Determine the [X, Y] coordinate at the center of the cell enclosing the given text.  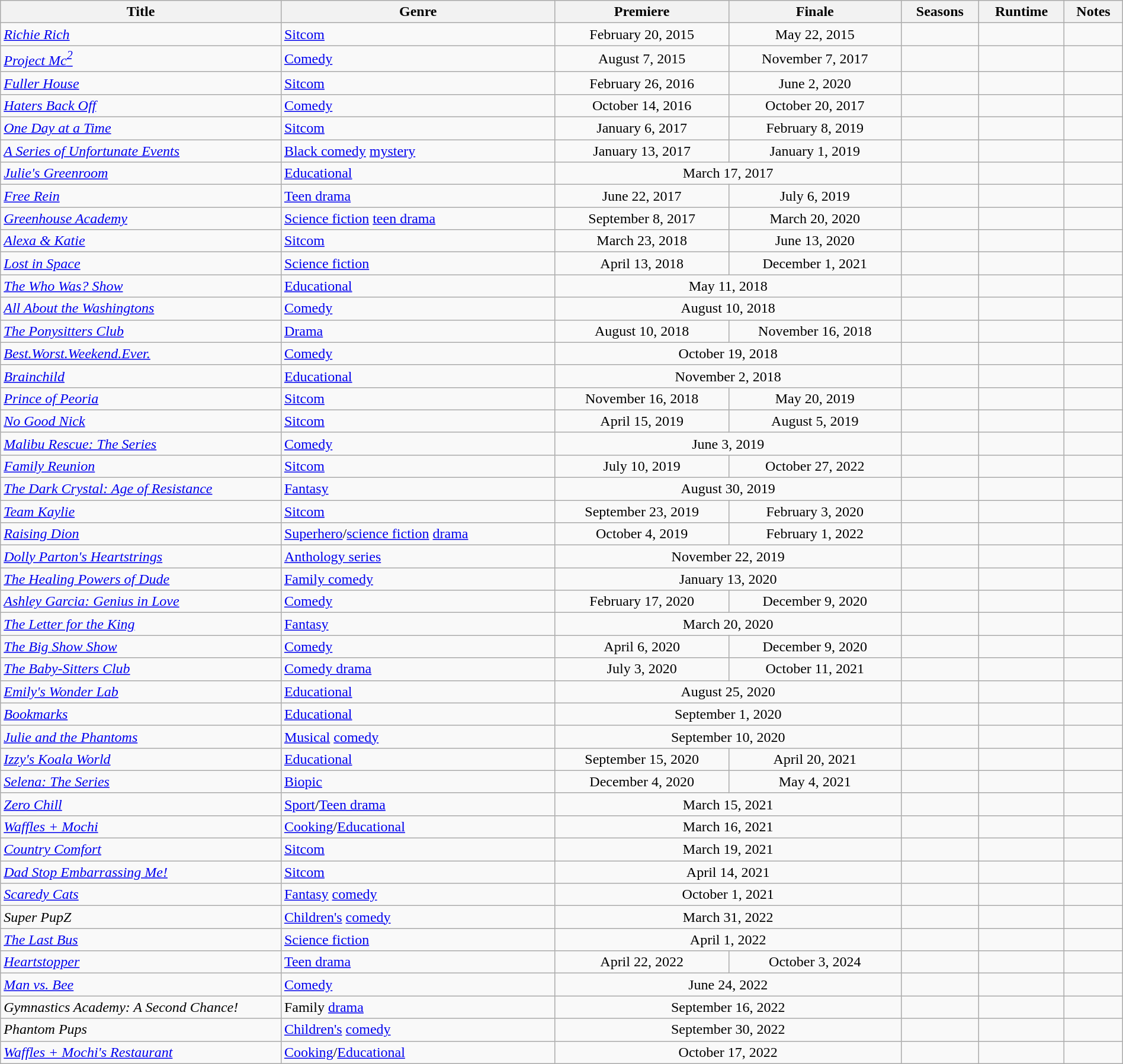
July 6, 2019 [815, 196]
October 1, 2021 [728, 895]
The Dark Crystal: Age of Resistance [141, 489]
Notes [1093, 12]
September 15, 2020 [642, 759]
October 3, 2024 [815, 962]
November 2, 2018 [728, 376]
Phantom Pups [141, 1030]
The Ponysitters Club [141, 331]
Brainchild [141, 376]
Superhero/science fiction drama [418, 534]
Bookmarks [141, 714]
September 10, 2020 [728, 737]
Biopic [418, 782]
October 4, 2019 [642, 534]
May 20, 2019 [815, 398]
March 17, 2017 [728, 173]
October 14, 2016 [642, 105]
August 7, 2015 [642, 59]
May 4, 2021 [815, 782]
Drama [418, 331]
June 3, 2019 [728, 443]
April 15, 2019 [642, 421]
Project Mc2 [141, 59]
March 31, 2022 [728, 917]
Premiere [642, 12]
September 8, 2017 [642, 218]
August 5, 2019 [815, 421]
February 20, 2015 [642, 34]
Emily's Wonder Lab [141, 692]
June 22, 2017 [642, 196]
The Letter for the King [141, 624]
January 6, 2017 [642, 128]
Musical comedy [418, 737]
Family comedy [418, 579]
November 22, 2019 [728, 557]
Alexa & Katie [141, 241]
Country Comfort [141, 850]
Julie's Greenroom [141, 173]
Super PupZ [141, 917]
September 1, 2020 [728, 714]
Runtime [1021, 12]
January 13, 2020 [728, 579]
October 11, 2021 [815, 669]
Best.Worst.Weekend.Ever. [141, 353]
May 11, 2018 [728, 286]
June 13, 2020 [815, 241]
Dad Stop Embarrassing Me! [141, 872]
Title [141, 12]
September 30, 2022 [728, 1030]
March 19, 2021 [728, 850]
October 20, 2017 [815, 105]
July 3, 2020 [642, 669]
The Healing Powers of Dude [141, 579]
February 26, 2016 [642, 83]
April 20, 2021 [815, 759]
Sport/Teen drama [418, 804]
Dolly Parton's Heartstrings [141, 557]
Ashley Garcia: Genius in Love [141, 602]
Team Kaylie [141, 512]
April 6, 2020 [642, 647]
September 16, 2022 [728, 1007]
Genre [418, 12]
The Who Was? Show [141, 286]
The Big Show Show [141, 647]
Heartstopper [141, 962]
February 1, 2022 [815, 534]
Scaredy Cats [141, 895]
March 15, 2021 [728, 804]
Malibu Rescue: The Series [141, 443]
May 22, 2015 [815, 34]
Free Rein [141, 196]
Black comedy mystery [418, 151]
July 10, 2019 [642, 466]
Finale [815, 12]
Comedy drama [418, 669]
October 19, 2018 [728, 353]
February 3, 2020 [815, 512]
Fantasy comedy [418, 895]
Haters Back Off [141, 105]
No Good Nick [141, 421]
Man vs. Bee [141, 985]
August 30, 2019 [728, 489]
One Day at a Time [141, 128]
A Series of Unfortunate Events [141, 151]
January 1, 2019 [815, 151]
Gymnastics Academy: A Second Chance! [141, 1007]
Julie and the Phantoms [141, 737]
Richie Rich [141, 34]
February 17, 2020 [642, 602]
Family Reunion [141, 466]
All About the Washingtons [141, 308]
June 24, 2022 [728, 985]
Lost in Space [141, 263]
Raising Dion [141, 534]
August 25, 2020 [728, 692]
Seasons [939, 12]
June 2, 2020 [815, 83]
April 1, 2022 [728, 940]
March 23, 2018 [642, 241]
Science fiction teen drama [418, 218]
Izzy's Koala World [141, 759]
The Baby-Sitters Club [141, 669]
Fuller House [141, 83]
Anthology series [418, 557]
Family drama [418, 1007]
November 7, 2017 [815, 59]
April 13, 2018 [642, 263]
April 22, 2022 [642, 962]
Prince of Peoria [141, 398]
Waffles + Mochi [141, 827]
Zero Chill [141, 804]
October 17, 2022 [728, 1052]
October 27, 2022 [815, 466]
Waffles + Mochi's Restaurant [141, 1052]
March 16, 2021 [728, 827]
April 14, 2021 [728, 872]
January 13, 2017 [642, 151]
Greenhouse Academy [141, 218]
September 23, 2019 [642, 512]
December 4, 2020 [642, 782]
The Last Bus [141, 940]
February 8, 2019 [815, 128]
December 1, 2021 [815, 263]
Selena: The Series [141, 782]
